Return (X, Y) of the center of cell containing provided text 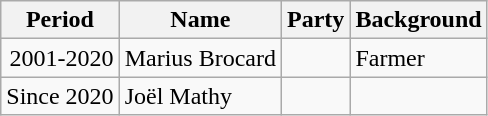
Marius Brocard (200, 58)
Background (418, 20)
Party (315, 20)
Farmer (418, 58)
Joël Mathy (200, 96)
Period (60, 20)
2001-2020 (60, 58)
Since 2020 (60, 96)
Name (200, 20)
